Scan for the cell matching the given text and deliver its [x, y] coordinate at center. 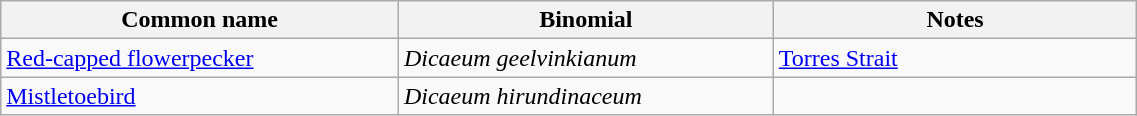
Notes [955, 20]
Common name [200, 20]
Dicaeum hirundinaceum [586, 96]
Binomial [586, 20]
Torres Strait [955, 58]
Dicaeum geelvinkianum [586, 58]
Mistletoebird [200, 96]
Red-capped flowerpecker [200, 58]
